Locate the cell with the specified text and output its (X, Y) center coordinate. 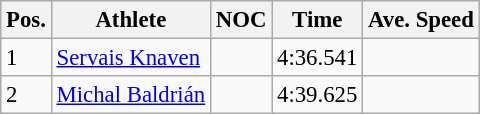
1 (26, 58)
NOC (240, 20)
Michal Baldrián (130, 95)
2 (26, 95)
Servais Knaven (130, 58)
Pos. (26, 20)
4:39.625 (318, 95)
4:36.541 (318, 58)
Athlete (130, 20)
Time (318, 20)
Ave. Speed (421, 20)
